Locate the cell with the specified text and output its (x, y) center coordinate. 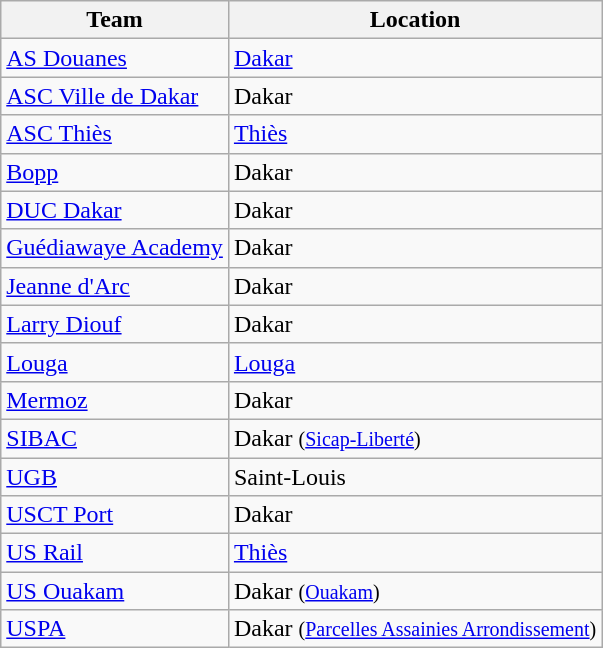
UGB (115, 477)
Location (414, 20)
ASC Ville de Dakar (115, 96)
Team (115, 20)
USPA (115, 629)
US Ouakam (115, 591)
AS Douanes (115, 58)
Saint-Louis (414, 477)
US Rail (115, 553)
ASC Thiès (115, 134)
Jeanne d'Arc (115, 286)
Dakar (Ouakam) (414, 591)
SIBAC (115, 438)
Mermoz (115, 400)
Larry Diouf (115, 324)
Dakar (Sicap-Liberté) (414, 438)
USCT Port (115, 515)
Dakar (Parcelles Assainies Arrondissement) (414, 629)
DUC Dakar (115, 210)
Guédiawaye Academy (115, 248)
Bopp (115, 172)
